Provide the (X, Y) coordinate of the cell's center where the given text is located.  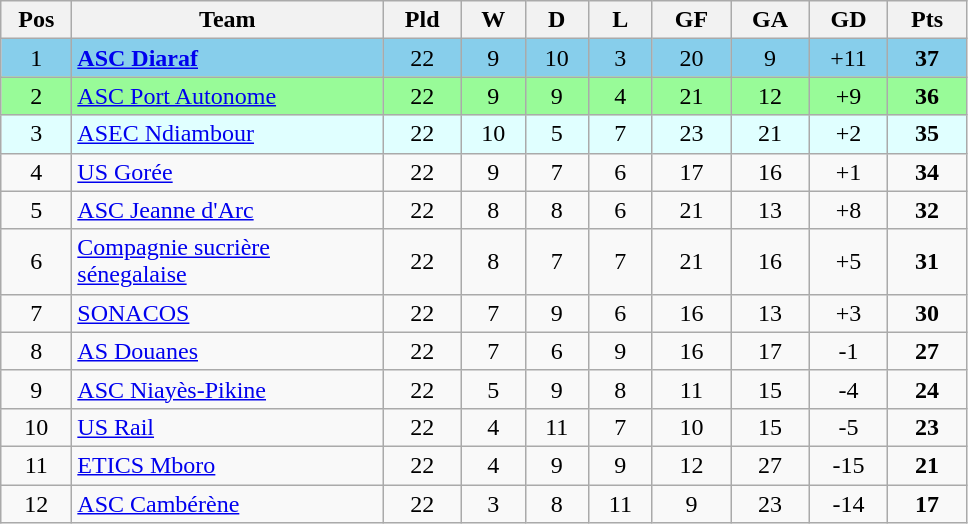
Pos (36, 20)
-14 (848, 503)
Team (228, 20)
2 (36, 96)
24 (928, 389)
37 (928, 58)
Pts (928, 20)
ASC Jeanne d'Arc (228, 210)
30 (928, 313)
GA (770, 20)
+1 (848, 172)
SONACOS (228, 313)
W (493, 20)
D (557, 20)
-15 (848, 465)
+9 (848, 96)
1 (36, 58)
+2 (848, 134)
ETICS Mboro (228, 465)
ASC Niayès-Pikine (228, 389)
Pld (422, 20)
35 (928, 134)
20 (692, 58)
ASC Port Autonome (228, 96)
-4 (848, 389)
L (621, 20)
ASEC Ndiambour (228, 134)
34 (928, 172)
36 (928, 96)
-5 (848, 427)
Compagnie sucrière sénegalaise (228, 262)
ASC Diaraf (228, 58)
US Gorée (228, 172)
-1 (848, 351)
GD (848, 20)
+5 (848, 262)
+11 (848, 58)
+3 (848, 313)
US Rail (228, 427)
ASC Cambérène (228, 503)
+8 (848, 210)
AS Douanes (228, 351)
31 (928, 262)
32 (928, 210)
GF (692, 20)
